Extract the [X, Y] coordinate from the center of the cell holding the provided text.  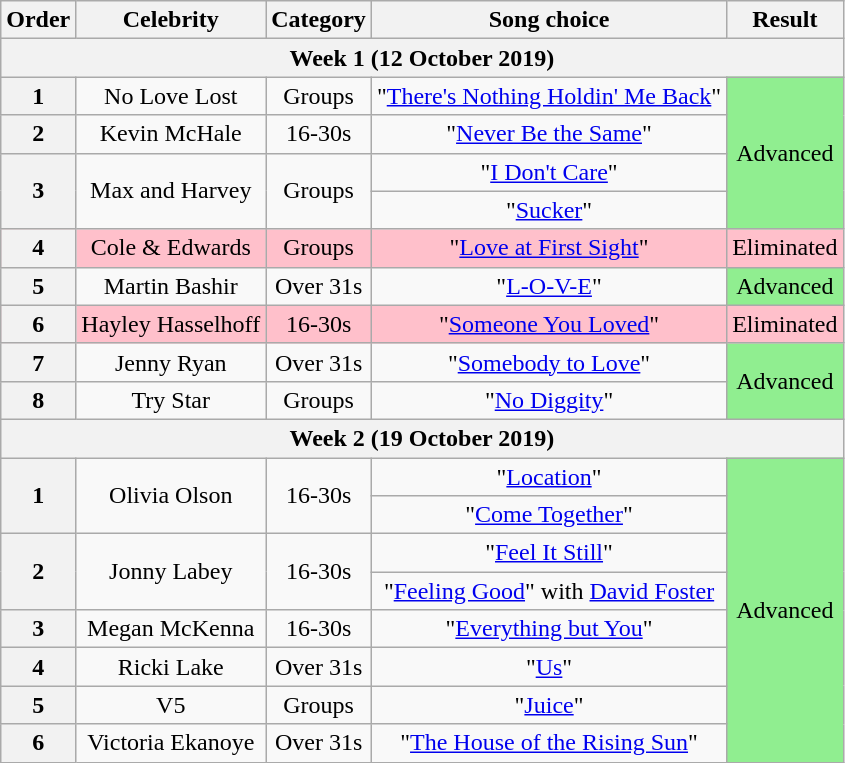
"No Diggity" [548, 400]
Category [319, 20]
Jonny Labey [171, 572]
"Love at First Sight" [548, 248]
"There's Nothing Holdin' Me Back" [548, 96]
No Love Lost [171, 96]
"The House of the Rising Sun" [548, 743]
Celebrity [171, 20]
"I Don't Care" [548, 172]
"Feeling Good" with David Foster [548, 591]
Cole & Edwards [171, 248]
"Sucker" [548, 210]
Kevin McHale [171, 134]
Hayley Hasselhoff [171, 324]
Megan McKenna [171, 629]
Victoria Ekanoye [171, 743]
Try Star [171, 400]
"Never Be the Same" [548, 134]
7 [38, 362]
Ricki Lake [171, 667]
Result [785, 20]
"L-O-V-E" [548, 286]
Jenny Ryan [171, 362]
Order [38, 20]
"Juice" [548, 705]
"Somebody to Love" [548, 362]
"Feel It Still" [548, 553]
V5 [171, 705]
Max and Harvey [171, 191]
Week 2 (19 October 2019) [422, 438]
Song choice [548, 20]
"Come Together" [548, 515]
Olivia Olson [171, 496]
Martin Bashir [171, 286]
"Us" [548, 667]
"Location" [548, 477]
8 [38, 400]
Week 1 (12 October 2019) [422, 58]
"Someone You Loved" [548, 324]
"Everything but You" [548, 629]
